Pinpoint the cell where the given text exists, returning its (x, y) midpoint coordinate. 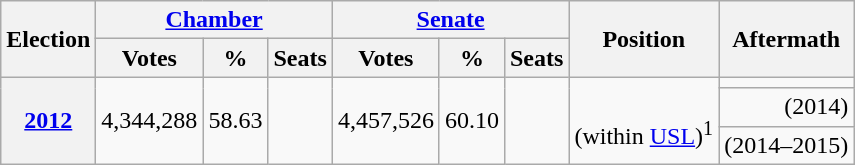
4,457,526 (386, 120)
58.63 (236, 120)
Position (644, 39)
(2014) (786, 107)
Chamber (214, 20)
60.10 (472, 120)
Aftermath (786, 39)
Election (48, 39)
4,344,288 (150, 120)
(within USL)1 (644, 120)
(2014–2015) (786, 145)
2012 (48, 120)
Senate (450, 20)
